Capture the cell that displays the provided text and extract its [x, y] central coordinate. 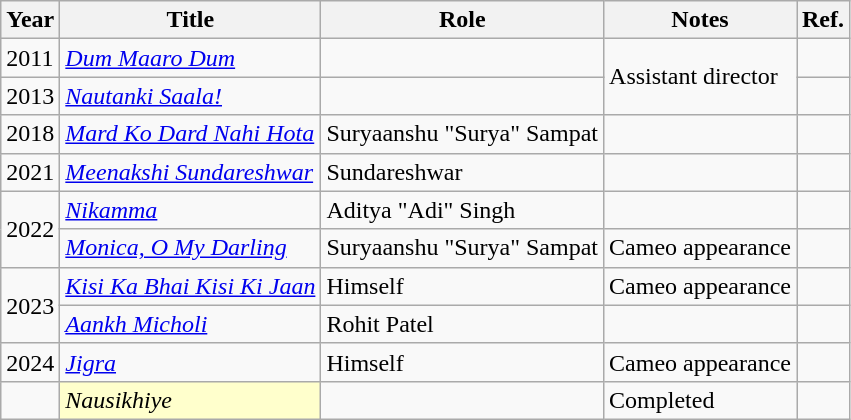
Notes [700, 20]
Completed [700, 400]
Nautanki Saala! [190, 96]
Nausikhiye [190, 400]
Aditya "Adi" Singh [462, 210]
Sundareshwar [462, 172]
Meenakshi Sundareshwar [190, 172]
Aankh Micholi [190, 324]
Assistant director [700, 77]
2021 [30, 172]
Rohit Patel [462, 324]
Jigra [190, 362]
Role [462, 20]
Monica, O My Darling [190, 248]
2023 [30, 305]
Kisi Ka Bhai Kisi Ki Jaan [190, 286]
Ref. [822, 20]
2024 [30, 362]
2011 [30, 58]
2013 [30, 96]
Mard Ko Dard Nahi Hota [190, 134]
Year [30, 20]
Title [190, 20]
Nikamma [190, 210]
Dum Maaro Dum [190, 58]
2018 [30, 134]
2022 [30, 229]
